Return the (x, y) coordinate for the center point of the cell that contains the specified text.  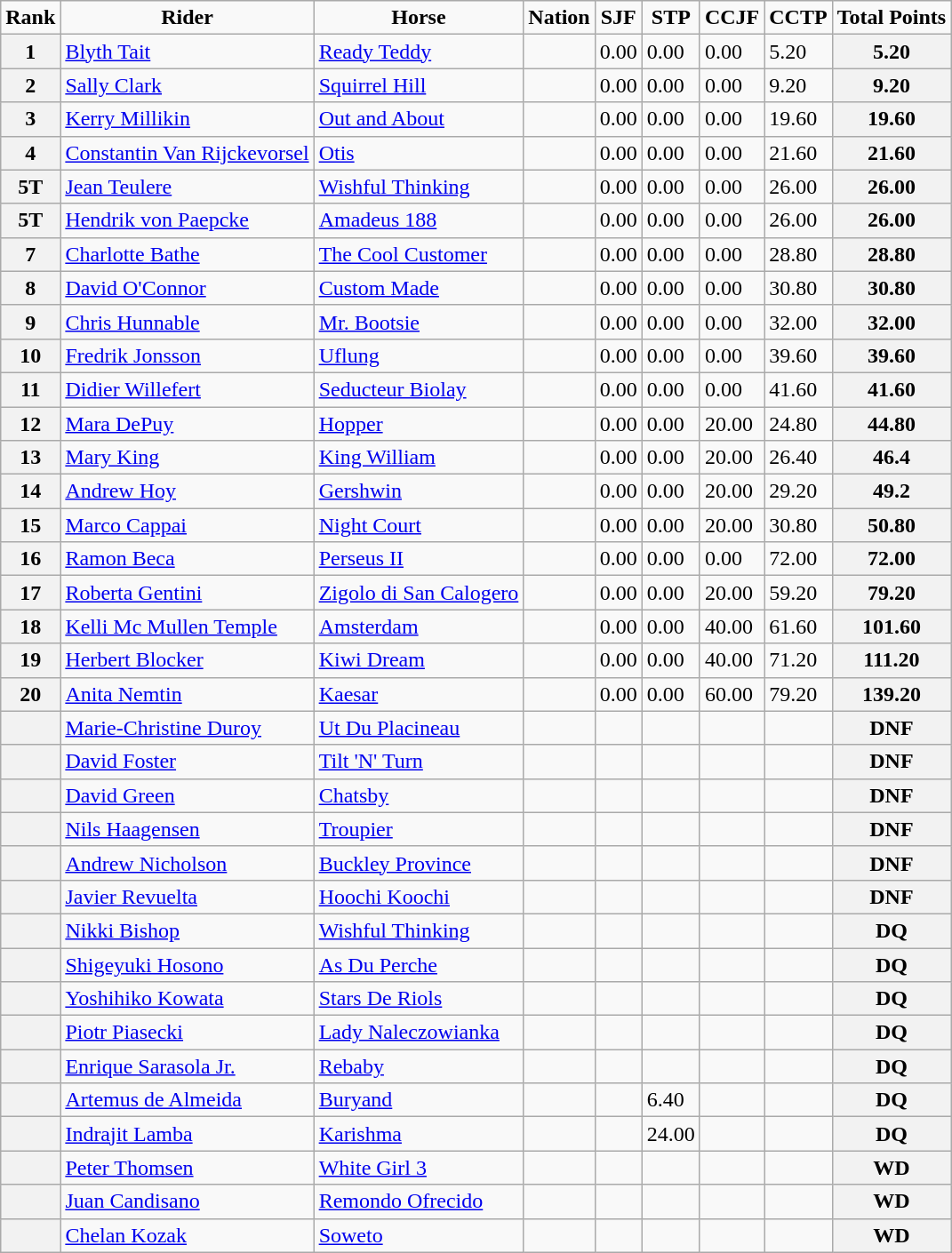
24.80 (798, 424)
Otis (419, 153)
David O'Connor (187, 288)
Mr. Bootsie (419, 322)
6.40 (670, 1100)
20 (30, 694)
Total Points (892, 18)
Shigeyuki Hosono (187, 964)
Buckley Province (419, 863)
Anita Nemtin (187, 694)
As Du Perche (419, 964)
Perseus II (419, 559)
White Girl 3 (419, 1168)
46.4 (892, 458)
9 (30, 322)
Chris Hunnable (187, 322)
Soweto (419, 1235)
Constantin Van Rijckevorsel (187, 153)
Nation (559, 18)
Marie-Christine Duroy (187, 728)
Rebaby (419, 1066)
Jean Teulere (187, 187)
2 (30, 85)
STP (670, 18)
12 (30, 424)
Hoochi Koochi (419, 897)
Kiwi Dream (419, 660)
19 (30, 660)
Remondo Ofrecido (419, 1201)
Charlotte Bathe (187, 254)
CCJF (732, 18)
Amadeus 188 (419, 220)
Out and About (419, 119)
Enrique Sarasola Jr. (187, 1066)
Artemus de Almeida (187, 1100)
18 (30, 626)
26.40 (798, 458)
50.80 (892, 525)
17 (30, 593)
Chelan Kozak (187, 1235)
60.00 (732, 694)
Andrew Nicholson (187, 863)
CCTP (798, 18)
24.00 (670, 1134)
Juan Candisano (187, 1201)
8 (30, 288)
Karishma (419, 1134)
111.20 (892, 660)
King William (419, 458)
Marco Cappai (187, 525)
Kelli Mc Mullen Temple (187, 626)
Piotr Piasecki (187, 1033)
Sally Clark (187, 85)
Kaesar (419, 694)
Buryand (419, 1100)
Peter Thomsen (187, 1168)
Indrajit Lamba (187, 1134)
Fredrik Jonsson (187, 355)
1 (30, 52)
Troupier (419, 829)
49.2 (892, 491)
11 (30, 389)
Ut Du Placineau (419, 728)
Uflung (419, 355)
Kerry Millikin (187, 119)
Custom Made (419, 288)
101.60 (892, 626)
Javier Revuelta (187, 897)
Nils Haagensen (187, 829)
Amsterdam (419, 626)
David Foster (187, 762)
29.20 (798, 491)
Chatsby (419, 795)
Hopper (419, 424)
7 (30, 254)
Andrew Hoy (187, 491)
3 (30, 119)
Hendrik von Paepcke (187, 220)
10 (30, 355)
14 (30, 491)
Herbert Blocker (187, 660)
Tilt 'N' Turn (419, 762)
Squirrel Hill (419, 85)
Night Court (419, 525)
Zigolo di San Calogero (419, 593)
Seducteur Biolay (419, 389)
Horse (419, 18)
Yoshihiko Kowata (187, 999)
15 (30, 525)
Mara DePuy (187, 424)
The Cool Customer (419, 254)
David Green (187, 795)
Blyth Tait (187, 52)
44.80 (892, 424)
Mary King (187, 458)
Stars De Riols (419, 999)
13 (30, 458)
Ramon Beca (187, 559)
SJF (619, 18)
Rider (187, 18)
Lady Naleczowianka (419, 1033)
Gershwin (419, 491)
Ready Teddy (419, 52)
59.20 (798, 593)
Rank (30, 18)
Roberta Gentini (187, 593)
16 (30, 559)
139.20 (892, 694)
Didier Willefert (187, 389)
Nikki Bishop (187, 930)
4 (30, 153)
71.20 (798, 660)
61.60 (798, 626)
